Determine the (x, y) coordinate at the center of the cell enclosing the given text.  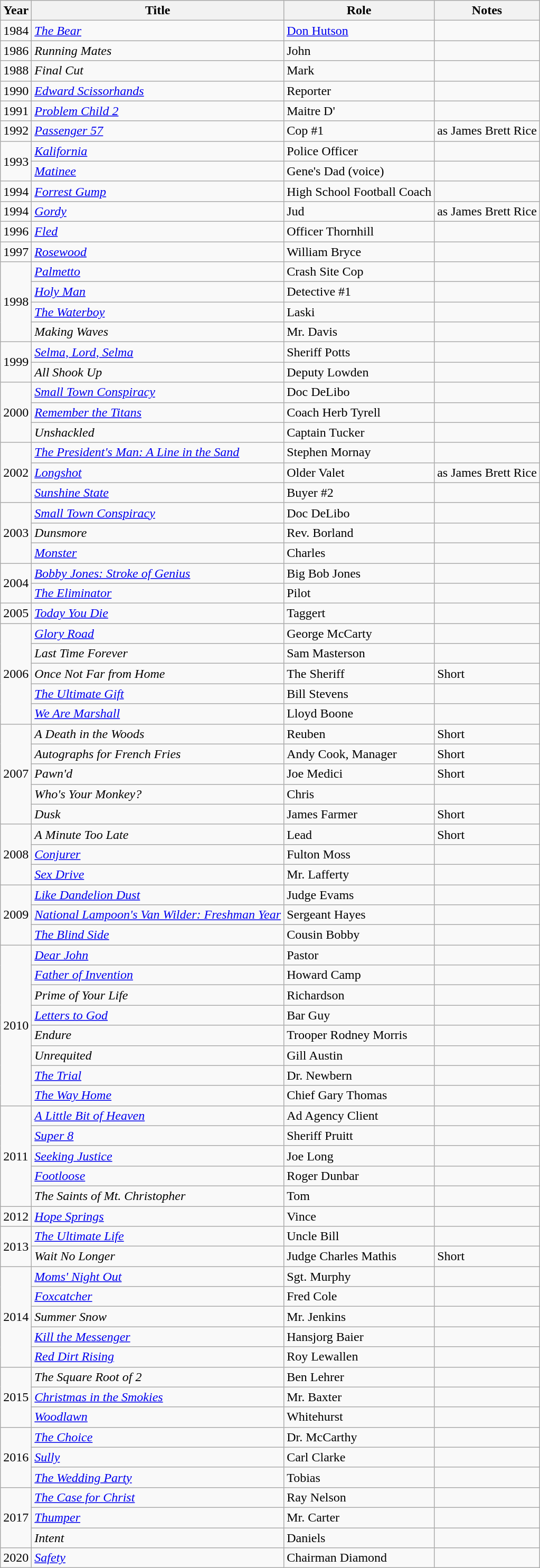
George McCarty (359, 634)
Sex Drive (158, 874)
The Eliminator (158, 593)
Carl Clarke (359, 1457)
Mr. Carter (359, 1517)
Safety (158, 1558)
Passenger 57 (158, 131)
Fled (158, 231)
Once Not Far from Home (158, 674)
William Bryce (359, 252)
The Square Root of 2 (158, 1377)
We Are Marshall (158, 714)
Andy Cook, Manager (359, 754)
1999 (16, 362)
Footloose (158, 1176)
Sully (158, 1457)
Kill the Messenger (158, 1337)
Judge Charles Mathis (359, 1257)
Reporter (359, 91)
Cousin Bobby (359, 935)
Bar Guy (359, 1015)
Laski (359, 312)
Charles (359, 553)
Notes (487, 11)
Chris (359, 794)
All Shook Up (158, 372)
Joe Long (359, 1156)
Joe Medici (359, 774)
Thumper (158, 1517)
Taggert (359, 613)
Mr. Baxter (359, 1397)
Gordy (158, 211)
Roy Lewallen (359, 1357)
Coach Herb Tyrell (359, 412)
Dunsmore (158, 533)
The Blind Side (158, 935)
Gene's Dad (voice) (359, 171)
Unshackled (158, 432)
Officer Thornhill (359, 231)
Vince (359, 1216)
Uncle Bill (359, 1236)
Dr. McCarthy (359, 1437)
Father of Invention (158, 975)
Deputy Lowden (359, 372)
Tom (359, 1196)
1988 (16, 71)
Howard Camp (359, 975)
Like Dandelion Dust (158, 895)
A Minute Too Late (158, 834)
Jud (359, 211)
The Saints of Mt. Christopher (158, 1196)
Hansjorg Baier (359, 1337)
The Bear (158, 31)
The Choice (158, 1437)
The Ultimate Life (158, 1236)
Cop #1 (359, 131)
Monster (158, 553)
Don Hutson (359, 31)
Mr. Lafferty (359, 874)
Mr. Jenkins (359, 1317)
Judge Evams (359, 895)
Making Waves (158, 332)
Fulton Moss (359, 854)
Maitre D' (359, 111)
Autographs for French Fries (158, 754)
Reuben (359, 734)
Prime of Your Life (158, 995)
2004 (16, 583)
Pilot (359, 593)
2011 (16, 1156)
Tobias (359, 1477)
Conjurer (158, 854)
Chairman Diamond (359, 1558)
Dear John (158, 955)
Christmas in the Smokies (158, 1397)
Older Valet (359, 473)
2014 (16, 1317)
1998 (16, 302)
Edward Scissorhands (158, 91)
Letters to God (158, 1015)
Title (158, 11)
Gill Austin (359, 1055)
Whitehurst (359, 1417)
Ray Nelson (359, 1497)
Woodlawn (158, 1417)
1984 (16, 31)
Selma, Lord, Selma (158, 352)
Glory Road (158, 634)
Roger Dunbar (359, 1176)
Bill Stevens (359, 694)
National Lampoon's Van Wilder: Freshman Year (158, 915)
2009 (16, 915)
Running Mates (158, 51)
Sergeant Hayes (359, 915)
High School Football Coach (359, 191)
2013 (16, 1246)
Who's Your Monkey? (158, 794)
The President's Man: A Line in the Sand (158, 452)
Lead (359, 834)
Hope Springs (158, 1216)
1997 (16, 252)
James Farmer (359, 814)
Holy Man (158, 292)
Trooper Rodney Morris (359, 1035)
2010 (16, 1025)
Ben Lehrer (359, 1377)
2017 (16, 1517)
Mark (359, 71)
Super 8 (158, 1136)
Dusk (158, 814)
Crash Site Cop (359, 272)
Wait No Longer (158, 1257)
Detective #1 (359, 292)
Palmetto (158, 272)
2012 (16, 1216)
2008 (16, 854)
Last Time Forever (158, 654)
2016 (16, 1457)
Sunshine State (158, 493)
2020 (16, 1558)
Red Dirt Rising (158, 1357)
Ad Agency Client (359, 1116)
Year (16, 11)
2005 (16, 613)
Rev. Borland (359, 533)
Fred Cole (359, 1297)
Remember the Titans (158, 412)
Chief Gary Thomas (359, 1095)
Bobby Jones: Stroke of Genius (158, 573)
2007 (16, 774)
A Death in the Woods (158, 734)
Pawn'd (158, 774)
The Trial (158, 1075)
Final Cut (158, 71)
1986 (16, 51)
2015 (16, 1397)
1990 (16, 91)
2002 (16, 473)
1991 (16, 111)
Intent (158, 1538)
The Waterboy (158, 312)
The Way Home (158, 1095)
Sam Masterson (359, 654)
Pastor (359, 955)
The Ultimate Gift (158, 694)
Big Bob Jones (359, 573)
2006 (16, 674)
Longshot (158, 473)
Mr. Davis (359, 332)
Today You Die (158, 613)
Sheriff Pruitt (359, 1136)
Unrequited (158, 1055)
1992 (16, 131)
2000 (16, 412)
Richardson (359, 995)
Buyer #2 (359, 493)
Endure (158, 1035)
The Sheriff (359, 674)
Sgt. Murphy (359, 1277)
Kalifornia (158, 151)
1996 (16, 231)
Police Officer (359, 151)
The Case for Christ (158, 1497)
Foxcatcher (158, 1297)
Stephen Mornay (359, 452)
Daniels (359, 1538)
Forrest Gump (158, 191)
Lloyd Boone (359, 714)
The Wedding Party (158, 1477)
Rosewood (158, 252)
Summer Snow (158, 1317)
Problem Child 2 (158, 111)
Moms' Night Out (158, 1277)
Matinee (158, 171)
Role (359, 11)
Sheriff Potts (359, 352)
2003 (16, 533)
1993 (16, 161)
A Little Bit of Heaven (158, 1116)
Seeking Justice (158, 1156)
Dr. Newbern (359, 1075)
John (359, 51)
Captain Tucker (359, 432)
